Search for the cell housing the specified text and yield its (x, y) center coordinate. 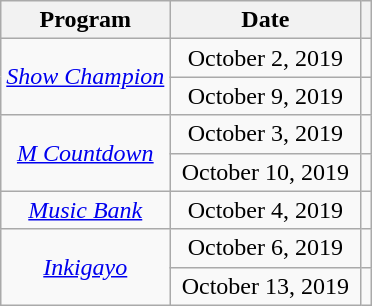
Music Bank (86, 210)
October 4, 2019 (266, 210)
October 6, 2019 (266, 248)
October 10, 2019 (266, 172)
October 3, 2019 (266, 134)
M Countdown (86, 153)
Date (266, 20)
October 9, 2019 (266, 96)
Inkigayo (86, 267)
Show Champion (86, 77)
October 2, 2019 (266, 58)
Program (86, 20)
October 13, 2019 (266, 286)
